From the cell containing the given text, extract its center point as [x, y] coordinate. 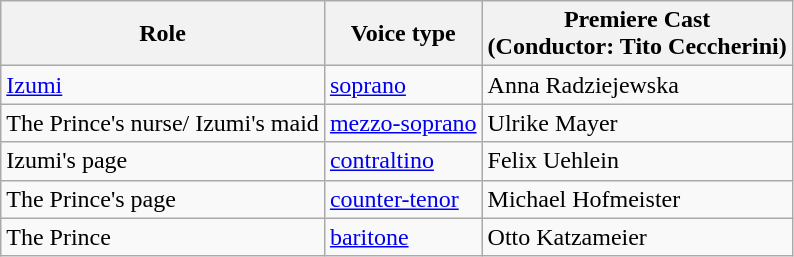
The Prince's nurse/ Izumi's maid [163, 123]
mezzo-soprano [403, 123]
Felix Uehlein [637, 161]
The Prince [163, 237]
Voice type [403, 34]
contraltino [403, 161]
Premiere Cast(Conductor: Tito Ceccherini) [637, 34]
Anna Radziejewska [637, 85]
Izumi's page [163, 161]
Ulrike Mayer [637, 123]
soprano [403, 85]
counter-tenor [403, 199]
baritone [403, 237]
The Prince's page [163, 199]
Michael Hofmeister [637, 199]
Otto Katzameier [637, 237]
Izumi [163, 85]
Role [163, 34]
